Determine the (X, Y) coordinate at the center of the cell enclosing the given text.  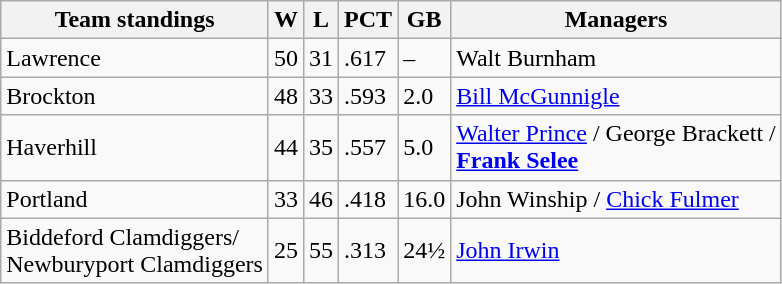
2.0 (424, 96)
Biddeford Clamdiggers/Newburyport Clamdiggers (135, 250)
5.0 (424, 148)
PCT (368, 20)
.617 (368, 58)
Bill McGunnigle (616, 96)
.593 (368, 96)
Portland (135, 199)
25 (286, 250)
Managers (616, 20)
Lawrence (135, 58)
W (286, 20)
55 (320, 250)
Haverhill (135, 148)
GB (424, 20)
John Irwin (616, 250)
50 (286, 58)
44 (286, 148)
48 (286, 96)
– (424, 58)
.313 (368, 250)
Walter Prince / George Brackett / Frank Selee (616, 148)
24½ (424, 250)
46 (320, 199)
Team standings (135, 20)
31 (320, 58)
Brockton (135, 96)
L (320, 20)
Walt Burnham (616, 58)
John Winship / Chick Fulmer (616, 199)
.418 (368, 199)
35 (320, 148)
.557 (368, 148)
16.0 (424, 199)
